Identify which cell holds the provided text, then report its (x, y) central coordinate. 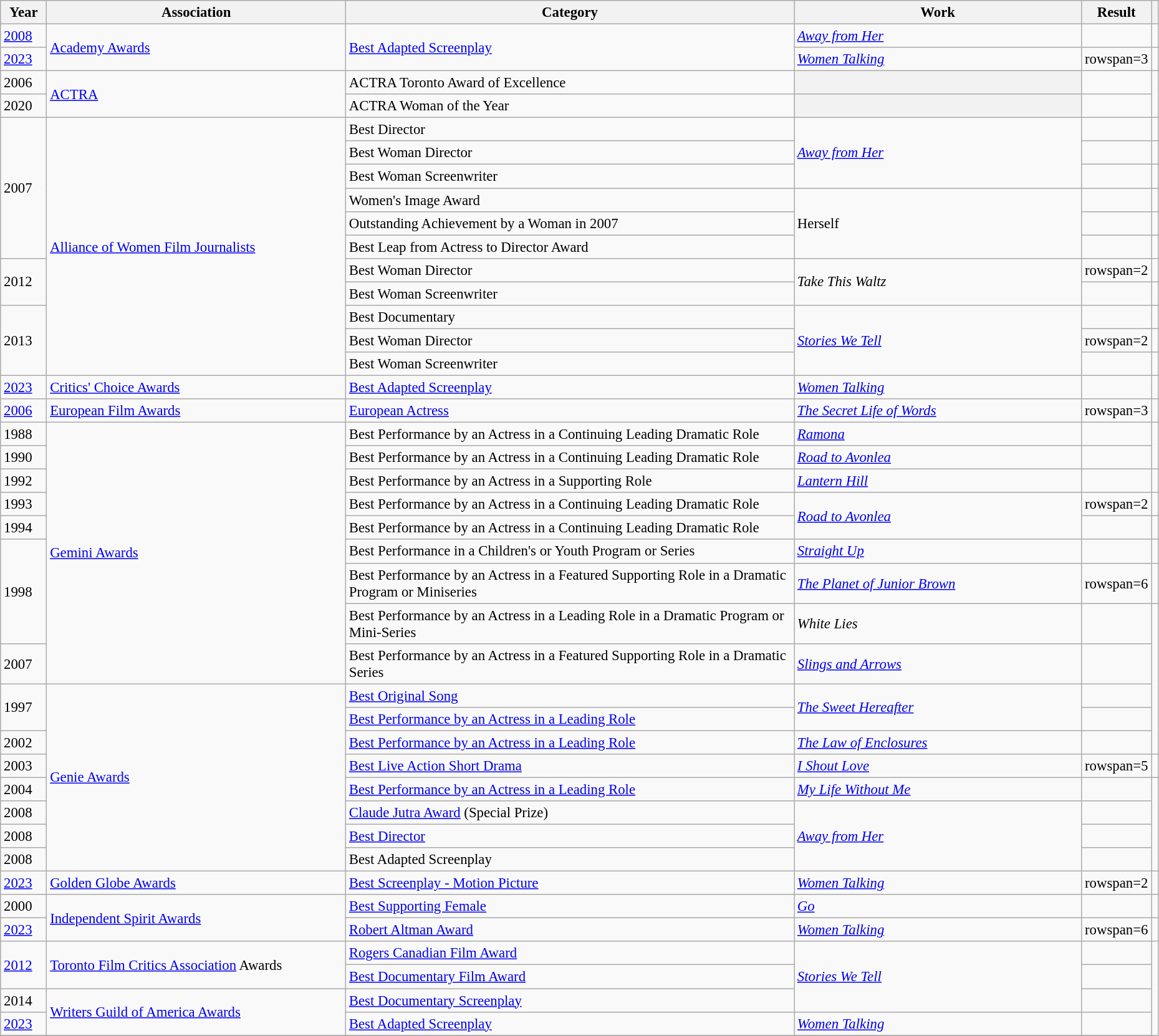
The Law of Enclosures (938, 742)
Ramona (938, 434)
Best Performance by an Actress in a Featured Supporting Role in a Dramatic Program or Miniseries (570, 583)
1994 (24, 528)
My Life Without Me (938, 789)
Take This Waltz (938, 282)
Best Live Action Short Drama (570, 766)
Best Performance by an Actress in a Featured Supporting Role in a Dramatic Series (570, 663)
Lantern Hill (938, 481)
Best Leap from Actress to Director Award (570, 247)
Toronto Film Critics Association Awards (196, 965)
1997 (24, 707)
Claude Jutra Award (Special Prize) (570, 813)
ACTRA (196, 95)
Women's Image Award (570, 200)
Critics' Choice Awards (196, 387)
1998 (24, 592)
1988 (24, 434)
Robert Altman Award (570, 930)
2003 (24, 766)
Year (24, 12)
Best Supporting Female (570, 906)
Academy Awards (196, 47)
Best Performance by an Actress in a Supporting Role (570, 481)
1992 (24, 481)
Gemini Awards (196, 554)
Golden Globe Awards (196, 883)
I Shout Love (938, 766)
Alliance of Women Film Journalists (196, 247)
Association (196, 12)
Outstanding Achievement by a Woman in 2007 (570, 223)
White Lies (938, 623)
The Sweet Hereafter (938, 707)
2013 (24, 340)
1993 (24, 504)
Work (938, 12)
2020 (24, 106)
The Planet of Junior Brown (938, 583)
Category (570, 12)
2004 (24, 789)
Best Performance in a Children's or Youth Program or Series (570, 552)
2014 (24, 1000)
Best Documentary Screenplay (570, 1000)
Independent Spirit Awards (196, 918)
Best Documentary (570, 317)
2002 (24, 742)
2000 (24, 906)
Rogers Canadian Film Award (570, 953)
Writers Guild of America Awards (196, 1012)
ACTRA Woman of the Year (570, 106)
Result (1117, 12)
Best Performance by an Actress in a Leading Role in a Dramatic Program or Mini-Series (570, 623)
ACTRA Toronto Award of Excellence (570, 83)
Genie Awards (196, 778)
European Actress (570, 411)
1990 (24, 458)
The Secret Life of Words (938, 411)
Best Documentary Film Award (570, 977)
European Film Awards (196, 411)
Straight Up (938, 552)
Best Original Song (570, 696)
Slings and Arrows (938, 663)
rowspan=5 (1117, 766)
Go (938, 906)
Best Screenplay - Motion Picture (570, 883)
Herself (938, 223)
